Return the [X, Y] coordinate for the center point of the cell that contains the specified text.  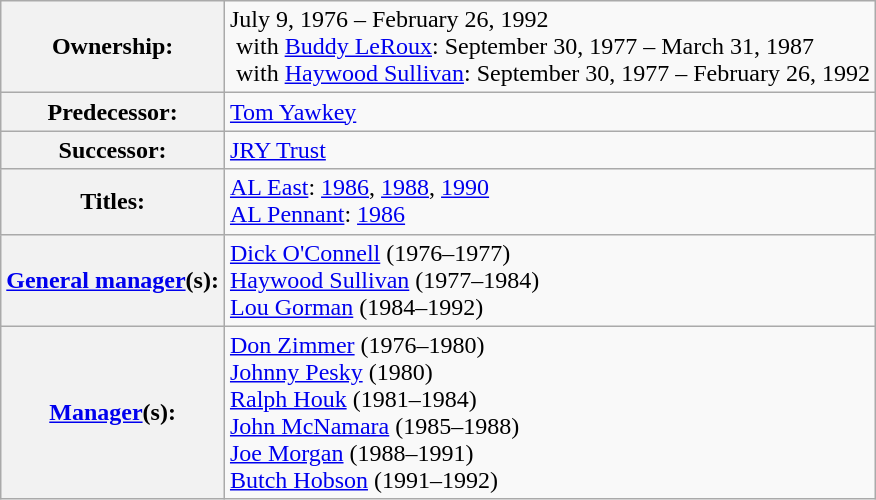
Ownership: [113, 47]
General manager(s): [113, 280]
Manager(s): [113, 412]
Don Zimmer (1976–1980)Johnny Pesky (1980)Ralph Houk (1981–1984)John McNamara (1985–1988)Joe Morgan (1988–1991)Butch Hobson (1991–1992) [550, 412]
Tom Yawkey [550, 112]
AL East: 1986, 1988, 1990AL Pennant: 1986 [550, 202]
JRY Trust [550, 150]
Successor: [113, 150]
Titles: [113, 202]
July 9, 1976 – February 26, 1992 with Buddy LeRoux: September 30, 1977 – March 31, 1987 with Haywood Sullivan: September 30, 1977 – February 26, 1992 [550, 47]
Dick O'Connell (1976–1977)Haywood Sullivan (1977–1984)Lou Gorman (1984–1992) [550, 280]
Predecessor: [113, 112]
